Pinpoint the cell where the given text exists, returning its (X, Y) midpoint coordinate. 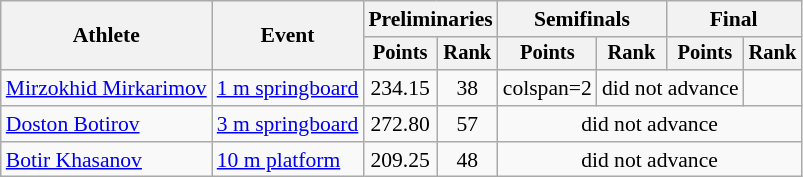
colspan=2 (548, 88)
38 (468, 88)
Athlete (106, 36)
Semifinals (582, 19)
1 m springboard (288, 88)
272.80 (400, 124)
Preliminaries (430, 19)
57 (468, 124)
3 m springboard (288, 124)
234.15 (400, 88)
Event (288, 36)
Mirzokhid Mirkarimov (106, 88)
Final (734, 19)
Doston Botirov (106, 124)
